Return [x, y] of the center of cell containing provided text 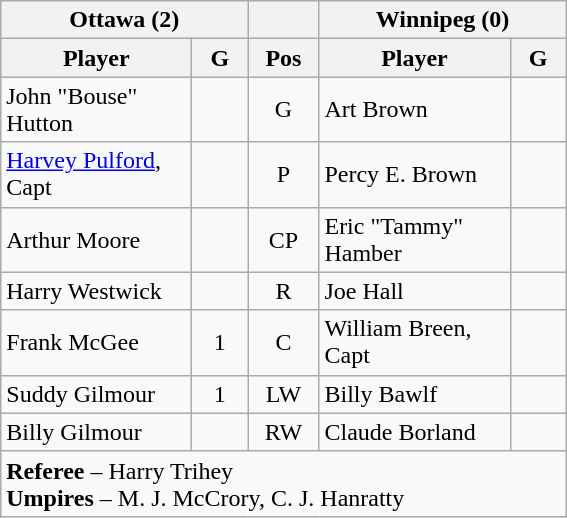
CP [284, 240]
Frank McGee [96, 342]
Pos [284, 58]
RW [284, 432]
Harvey Pulford, Capt [96, 174]
Harry Westwick [96, 291]
Arthur Moore [96, 240]
Art Brown [414, 110]
LW [284, 394]
C [284, 342]
P [284, 174]
John "Bouse" Hutton [96, 110]
Billy Bawlf [414, 394]
Referee – Harry TriheyUmpires – M. J. McCrory, C. J. Hanratty [284, 484]
Billy Gilmour [96, 432]
Ottawa (2) [124, 20]
William Breen, Capt [414, 342]
Claude Borland [414, 432]
Eric "Tammy" Hamber [414, 240]
Suddy Gilmour [96, 394]
Winnipeg (0) [442, 20]
R [284, 291]
Percy E. Brown [414, 174]
Joe Hall [414, 291]
